Determine the [X, Y] coordinate at the center of the cell enclosing the given text.  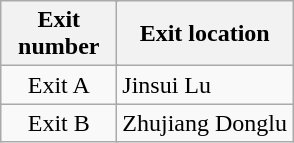
Exit A [59, 85]
Exit number [59, 34]
Jinsui Lu [205, 85]
Exit B [59, 123]
Zhujiang Donglu [205, 123]
Exit location [205, 34]
